Search for the cell housing the specified text and yield its [x, y] center coordinate. 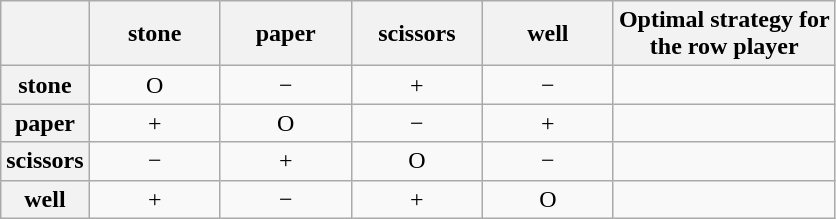
Optimal strategy forthe row player [724, 34]
